Scan for the cell matching the given text and deliver its (X, Y) coordinate at center. 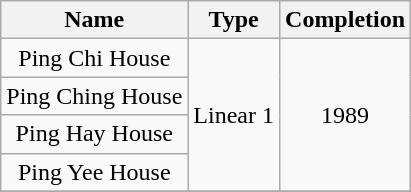
Ping Yee House (94, 172)
Ping Hay House (94, 134)
Ping Ching House (94, 96)
Ping Chi House (94, 58)
1989 (346, 115)
Name (94, 20)
Completion (346, 20)
Linear 1 (234, 115)
Type (234, 20)
